From the cell containing the given text, extract its center point as [x, y] coordinate. 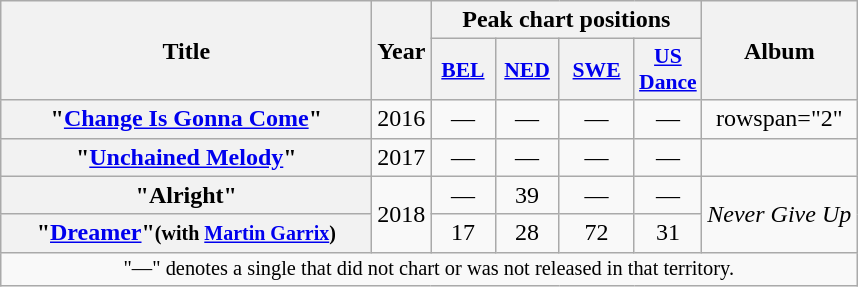
Never Give Up [780, 214]
"Dreamer"(with Martin Garrix) [186, 233]
"Change Is Gonna Come" [186, 119]
2018 [402, 214]
"Alright" [186, 195]
31 [668, 233]
rowspan="2" [780, 119]
Year [402, 50]
NED [527, 70]
28 [527, 233]
Peak chart positions [566, 20]
39 [527, 195]
17 [463, 233]
BEL [463, 70]
US Dance [668, 70]
Title [186, 50]
Album [780, 50]
2017 [402, 157]
"—" denotes a single that did not chart or was not released in that territory. [429, 269]
72 [596, 233]
"Unchained Melody" [186, 157]
SWE [596, 70]
2016 [402, 119]
